Capture the cell that displays the provided text and extract its (x, y) central coordinate. 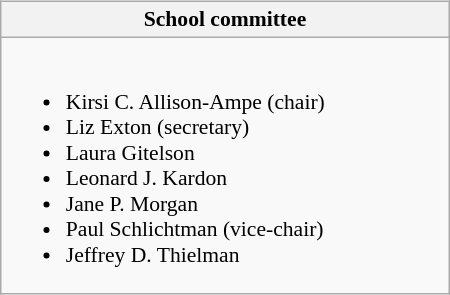
Kirsi C. Allison-Ampe (chair)Liz Exton (secretary)Laura GitelsonLeonard J. KardonJane P. MorganPaul Schlichtman (vice-chair)Jeffrey D. Thielman (225, 166)
School committee (225, 20)
